Return (X, Y) of the center of cell containing provided text 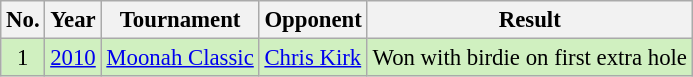
Won with birdie on first extra hole (530, 58)
1 (23, 58)
Result (530, 20)
Opponent (313, 20)
Chris Kirk (313, 58)
No. (23, 20)
2010 (73, 58)
Moonah Classic (180, 58)
Tournament (180, 20)
Year (73, 20)
